Scan for the cell matching the given text and deliver its [x, y] coordinate at center. 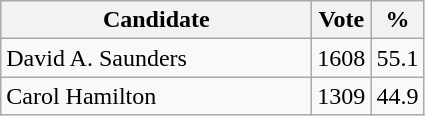
55.1 [398, 58]
1309 [342, 96]
1608 [342, 58]
44.9 [398, 96]
Vote [342, 20]
Carol Hamilton [156, 96]
% [398, 20]
Candidate [156, 20]
David A. Saunders [156, 58]
